Return the (x, y) coordinate for the center point of the cell that contains the specified text.  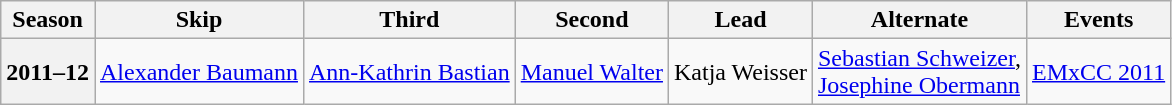
Sebastian Schweizer,Josephine Obermann (919, 72)
Alternate (919, 20)
Events (1098, 20)
Second (592, 20)
EMxCC 2011 (1098, 72)
Third (409, 20)
Manuel Walter (592, 72)
Alexander Baumann (198, 72)
Skip (198, 20)
2011–12 (48, 72)
Ann-Kathrin Bastian (409, 72)
Katja Weisser (740, 72)
Season (48, 20)
Lead (740, 20)
